Return [X, Y] of the center of cell containing provided text 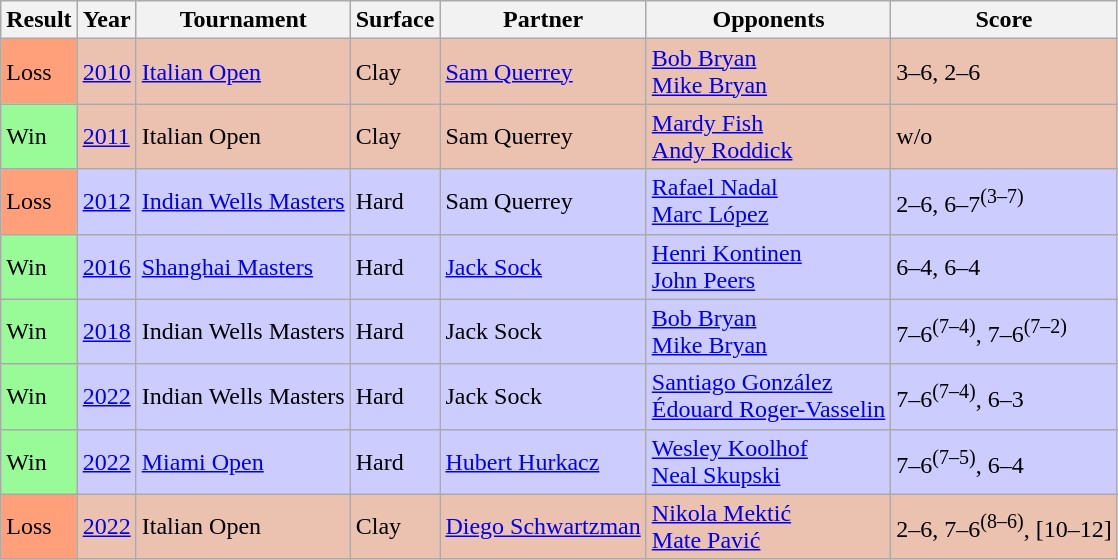
7–6(7–4), 6–3 [1004, 396]
Surface [395, 20]
2012 [106, 202]
2011 [106, 136]
3–6, 2–6 [1004, 72]
Opponents [768, 20]
2–6, 6–7(3–7) [1004, 202]
w/o [1004, 136]
2016 [106, 266]
2018 [106, 332]
7–6(7–5), 6–4 [1004, 462]
Henri Kontinen John Peers [768, 266]
Santiago González Édouard Roger-Vasselin [768, 396]
6–4, 6–4 [1004, 266]
Partner [543, 20]
Rafael Nadal Marc López [768, 202]
Nikola Mektić Mate Pavić [768, 526]
Result [39, 20]
7–6(7–4), 7–6(7–2) [1004, 332]
Mardy Fish Andy Roddick [768, 136]
Shanghai Masters [243, 266]
2010 [106, 72]
2–6, 7–6(8–6), [10–12] [1004, 526]
Hubert Hurkacz [543, 462]
Score [1004, 20]
Miami Open [243, 462]
Wesley Koolhof Neal Skupski [768, 462]
Year [106, 20]
Tournament [243, 20]
Diego Schwartzman [543, 526]
